Locate the cell with the specified text and output its [x, y] center coordinate. 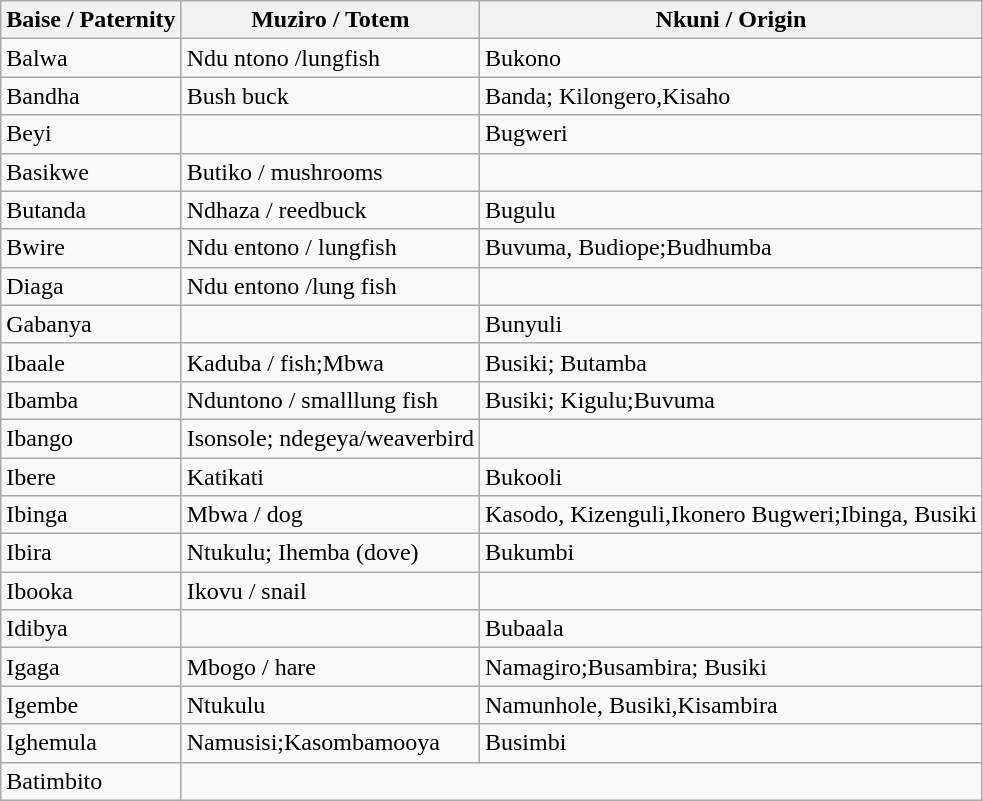
Buvuma, Budiope;Budhumba [730, 248]
Diaga [91, 286]
Bukooli [730, 477]
Mbwa / dog [330, 515]
Balwa [91, 58]
Ibira [91, 553]
Ntukulu [330, 705]
Nduntono / smalllung fish [330, 400]
Ighemula [91, 743]
Batimbito [91, 781]
Bwire [91, 248]
Namagiro;Busambira; Busiki [730, 667]
Ndu entono /lung fish [330, 286]
Busiki; Kigulu;Buvuma [730, 400]
Busimbi [730, 743]
Bugweri [730, 134]
Namusisi;Kasombamooya [330, 743]
Basikwe [91, 172]
Butiko / mushrooms [330, 172]
Kasodo, Kizenguli,Ikonero Bugweri;Ibinga, Busiki [730, 515]
Bukono [730, 58]
Bukumbi [730, 553]
Banda; Kilongero,Kisaho [730, 96]
Ibooka [91, 591]
Bugulu [730, 210]
Ibaale [91, 362]
Ibango [91, 438]
Bush buck [330, 96]
Muziro / Totem [330, 20]
Ndu entono / lungfish [330, 248]
Mbogo / hare [330, 667]
Idibya [91, 629]
Nkuni / Origin [730, 20]
Katikati [330, 477]
Beyi [91, 134]
Igembe [91, 705]
Namunhole, Busiki,Kisambira [730, 705]
Isonsole; ndegeya/weaverbird [330, 438]
Ntukulu; Ihemba (dove) [330, 553]
Baise / Paternity [91, 20]
Busiki; Butamba [730, 362]
Bunyuli [730, 324]
Igaga [91, 667]
Ndu ntono /lungfish [330, 58]
Ibere [91, 477]
Kaduba / fish;Mbwa [330, 362]
Ndhaza / reedbuck [330, 210]
Ibamba [91, 400]
Bandha [91, 96]
Bubaala [730, 629]
Ikovu / snail [330, 591]
Gabanya [91, 324]
Butanda [91, 210]
Ibinga [91, 515]
